Output the (x, y) coordinate of the center of the cell containing the given text.  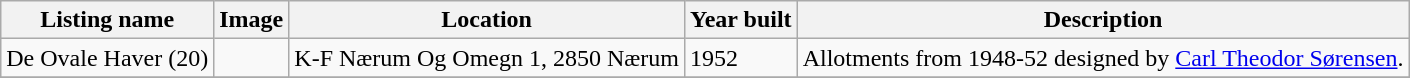
Year built (740, 20)
Location (487, 20)
Description (1103, 20)
1952 (740, 58)
Listing name (108, 20)
K-F Nærum Og Omegn 1, 2850 Nærum (487, 58)
De Ovale Haver (20) (108, 58)
Allotments from 1948-52 designed by Carl Theodor Sørensen. (1103, 58)
Image (252, 20)
